Identify which cell holds the provided text, then report its [X, Y] central coordinate. 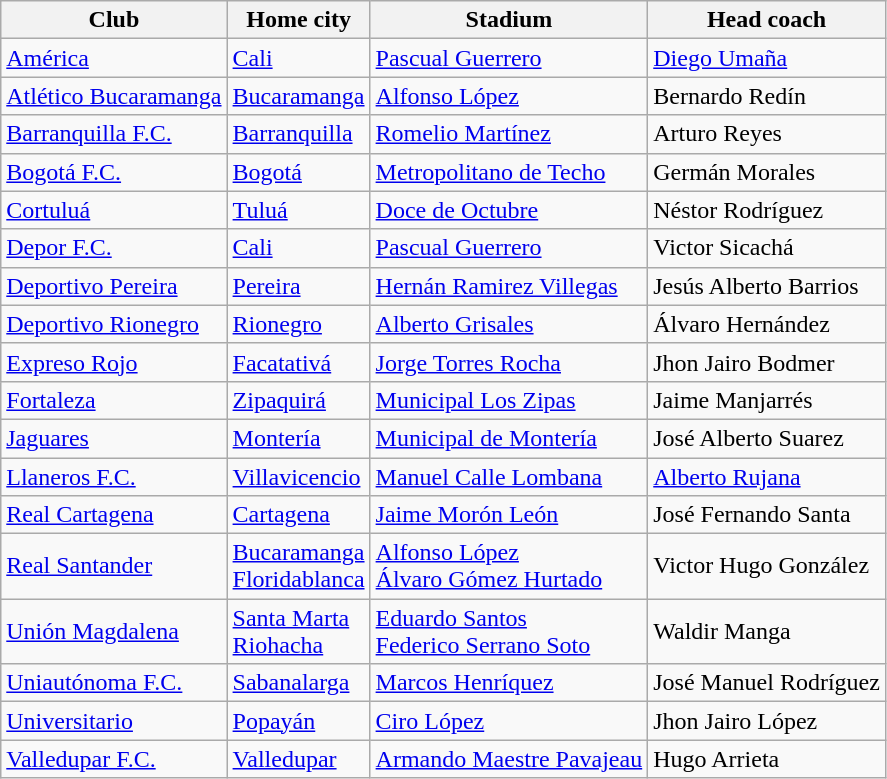
Jesús Alberto Barrios [767, 286]
Sabanalarga [298, 683]
Bernardo Redín [767, 96]
Ciro López [509, 721]
José Alberto Suarez [767, 438]
José Manuel Rodríguez [767, 683]
Universitario [114, 721]
Hugo Arrieta [767, 759]
Diego Umaña [767, 58]
Cartagena [298, 515]
Fortaleza [114, 400]
Victor Hugo González [767, 566]
Jorge Torres Rocha [509, 362]
Deportivo Rionegro [114, 324]
Santa MartaRiohacha [298, 632]
Rionegro [298, 324]
Marcos Henríquez [509, 683]
BucaramangaFloridablanca [298, 566]
Eduardo SantosFederico Serrano Soto [509, 632]
Armando Maestre Pavajeau [509, 759]
Manuel Calle Lombana [509, 477]
Deportivo Pereira [114, 286]
Llaneros F.C. [114, 477]
Club [114, 20]
Barranquilla F.C. [114, 134]
Néstor Rodríguez [767, 210]
Alfonso López [509, 96]
Uniautónoma F.C. [114, 683]
Real Cartagena [114, 515]
Álvaro Hernández [767, 324]
Tuluá [298, 210]
Atlético Bucaramanga [114, 96]
Jaime Manjarrés [767, 400]
Metropolitano de Techo [509, 172]
Home city [298, 20]
Hernán Ramirez Villegas [509, 286]
Montería [298, 438]
Waldir Manga [767, 632]
José Fernando Santa [767, 515]
Depor F.C. [114, 248]
Zipaquirá [298, 400]
Jhon Jairo Bodmer [767, 362]
Head coach [767, 20]
Municipal de Montería [509, 438]
Municipal Los Zipas [509, 400]
Doce de Octubre [509, 210]
Villavicencio [298, 477]
Bogotá [298, 172]
Alberto Grisales [509, 324]
Real Santander [114, 566]
Cortuluá [114, 210]
Arturo Reyes [767, 134]
Romelio Martínez [509, 134]
Alberto Rujana [767, 477]
Pereira [298, 286]
Alfonso LópezÁlvaro Gómez Hurtado [509, 566]
Popayán [298, 721]
Bogotá F.C. [114, 172]
Germán Morales [767, 172]
Unión Magdalena [114, 632]
Bucaramanga [298, 96]
Facatativá [298, 362]
Barranquilla [298, 134]
Valledupar F.C. [114, 759]
Stadium [509, 20]
Victor Sicachá [767, 248]
Jhon Jairo López [767, 721]
Jaime Morón León [509, 515]
Expreso Rojo [114, 362]
América [114, 58]
Valledupar [298, 759]
Jaguares [114, 438]
